Output the [x, y] coordinate of the center of the cell containing the given text.  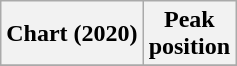
Chart (2020) [72, 34]
Peakposition [189, 34]
